Identify which cell holds the provided text, then report its (x, y) central coordinate. 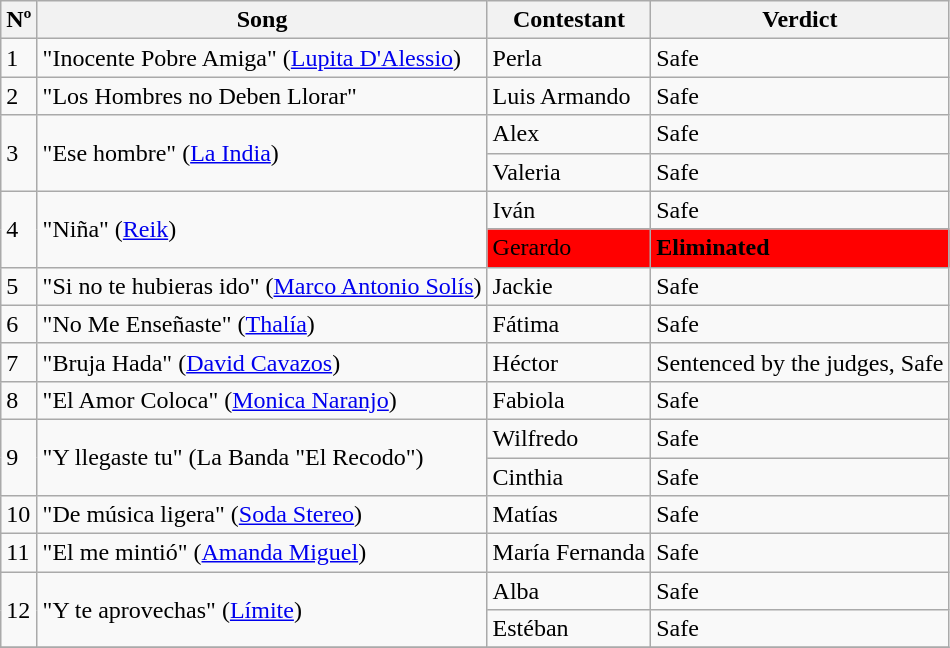
"De música ligera" (Soda Stereo) (262, 515)
Luis Armando (569, 96)
Valeria (569, 172)
Alba (569, 591)
8 (19, 400)
Matías (569, 515)
Perla (569, 58)
María Fernanda (569, 553)
Gerardo (569, 248)
Alex (569, 134)
10 (19, 515)
Héctor (569, 362)
Fátima (569, 324)
Sentenced by the judges, Safe (800, 362)
1 (19, 58)
Jackie (569, 286)
"El me mintió" (Amanda Miguel) (262, 553)
Fabiola (569, 400)
9 (19, 457)
7 (19, 362)
"Inocente Pobre Amiga" (Lupita D'Alessio) (262, 58)
"El Amor Coloca" (Monica Naranjo) (262, 400)
Verdict (800, 20)
"Bruja Hada" (David Cavazos) (262, 362)
Contestant (569, 20)
Cinthia (569, 477)
"Si no te hubieras ido" (Marco Antonio Solís) (262, 286)
5 (19, 286)
Nº (19, 20)
12 (19, 610)
Eliminated (800, 248)
"Niña" (Reik) (262, 229)
"No Me Enseñaste" (Thalía) (262, 324)
"Y te aprovechas" (Límite) (262, 610)
Iván (569, 210)
"Y llegaste tu" (La Banda "El Recodo") (262, 457)
"Los Hombres no Deben Llorar" (262, 96)
"Ese hombre" (La India) (262, 153)
Estéban (569, 629)
6 (19, 324)
2 (19, 96)
3 (19, 153)
Song (262, 20)
Wilfredo (569, 438)
11 (19, 553)
4 (19, 229)
